For the text-containing cell, return its midpoint in (X, Y) coordinate format. 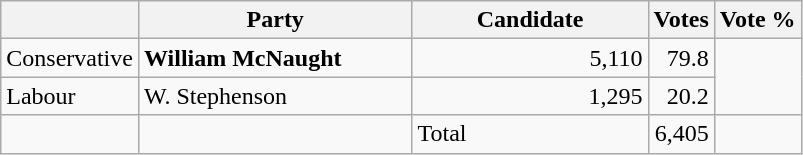
20.2 (681, 96)
5,110 (530, 58)
Conservative (70, 58)
Candidate (530, 20)
Labour (70, 96)
Party (275, 20)
1,295 (530, 96)
William McNaught (275, 58)
Total (530, 134)
79.8 (681, 58)
6,405 (681, 134)
W. Stephenson (275, 96)
Votes (681, 20)
Vote % (758, 20)
